Search for the cell housing the specified text and yield its (x, y) center coordinate. 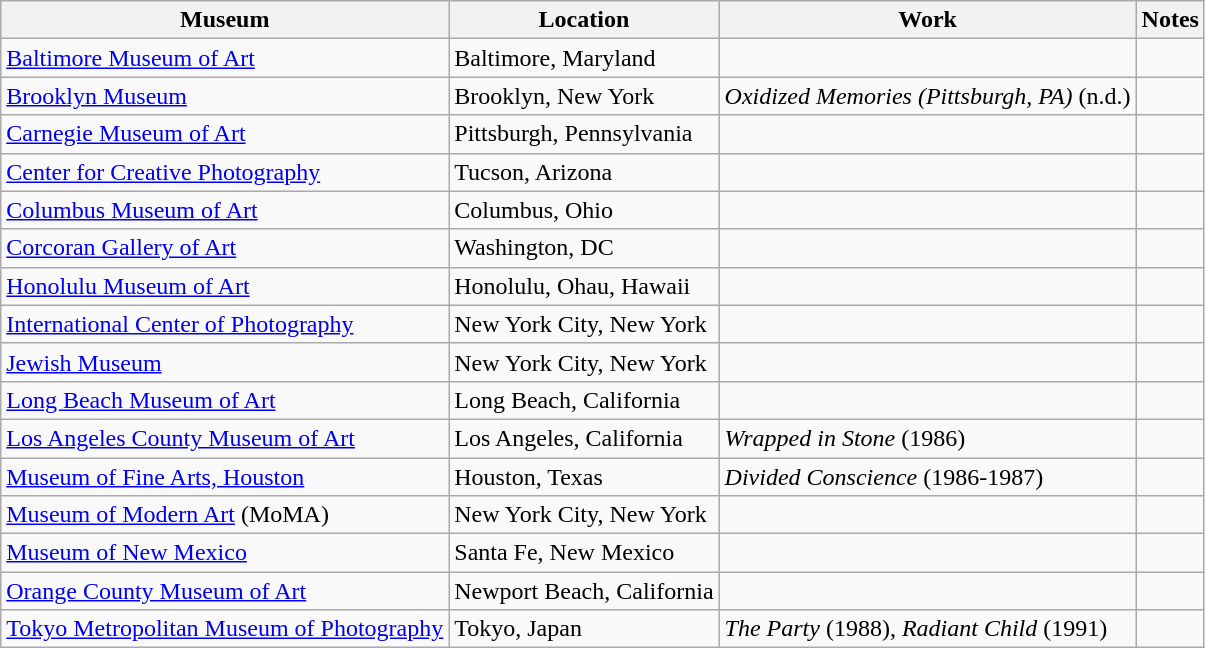
Museum of Modern Art (MoMA) (225, 515)
Tucson, Arizona (584, 172)
Los Angeles, California (584, 438)
Washington, DC (584, 248)
Center for Creative Photography (225, 172)
Columbus, Ohio (584, 210)
Location (584, 20)
Corcoran Gallery of Art (225, 248)
The Party (1988), Radiant Child (1991) (928, 629)
Museum of New Mexico (225, 553)
Orange County Museum of Art (225, 591)
Museum (225, 20)
Los Angeles County Museum of Art (225, 438)
Divided Conscience (1986-1987) (928, 477)
Oxidized Memories (Pittsburgh, PA) (n.d.) (928, 96)
Brooklyn, New York (584, 96)
Long Beach, California (584, 400)
Pittsburgh, Pennsylvania (584, 134)
Honolulu, Ohau, Hawaii (584, 286)
Tokyo, Japan (584, 629)
Work (928, 20)
Brooklyn Museum (225, 96)
Tokyo Metropolitan Museum of Photography (225, 629)
Honolulu Museum of Art (225, 286)
Long Beach Museum of Art (225, 400)
Notes (1170, 20)
Jewish Museum (225, 362)
Columbus Museum of Art (225, 210)
Museum of Fine Arts, Houston (225, 477)
Carnegie Museum of Art (225, 134)
International Center of Photography (225, 324)
Santa Fe, New Mexico (584, 553)
Wrapped in Stone (1986) (928, 438)
Houston, Texas (584, 477)
Newport Beach, California (584, 591)
Baltimore Museum of Art (225, 58)
Baltimore, Maryland (584, 58)
